Capture the cell that displays the provided text and extract its (X, Y) central coordinate. 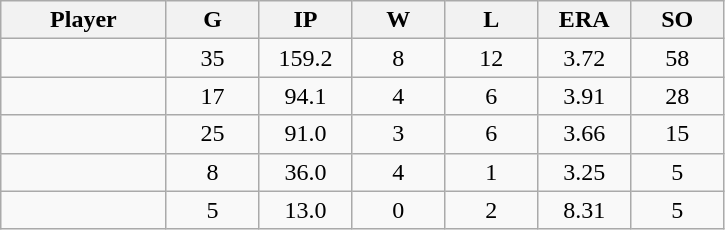
3.72 (584, 58)
17 (212, 96)
13.0 (306, 210)
8.31 (584, 210)
36.0 (306, 172)
35 (212, 58)
91.0 (306, 134)
94.1 (306, 96)
3.66 (584, 134)
58 (678, 58)
Player (84, 20)
3 (398, 134)
SO (678, 20)
12 (492, 58)
ERA (584, 20)
3.25 (584, 172)
0 (398, 210)
G (212, 20)
W (398, 20)
25 (212, 134)
1 (492, 172)
159.2 (306, 58)
15 (678, 134)
IP (306, 20)
L (492, 20)
28 (678, 96)
2 (492, 210)
3.91 (584, 96)
